Determine the (X, Y) coordinate at the center of the cell enclosing the given text.  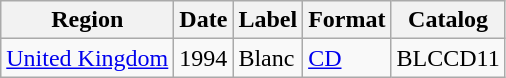
Format (347, 20)
BLCCD11 (448, 58)
Region (88, 20)
CD (347, 58)
1994 (204, 58)
United Kingdom (88, 58)
Date (204, 20)
Catalog (448, 20)
Blanc (268, 58)
Label (268, 20)
